Return the [x, y] coordinate for the center point of the cell that contains the specified text.  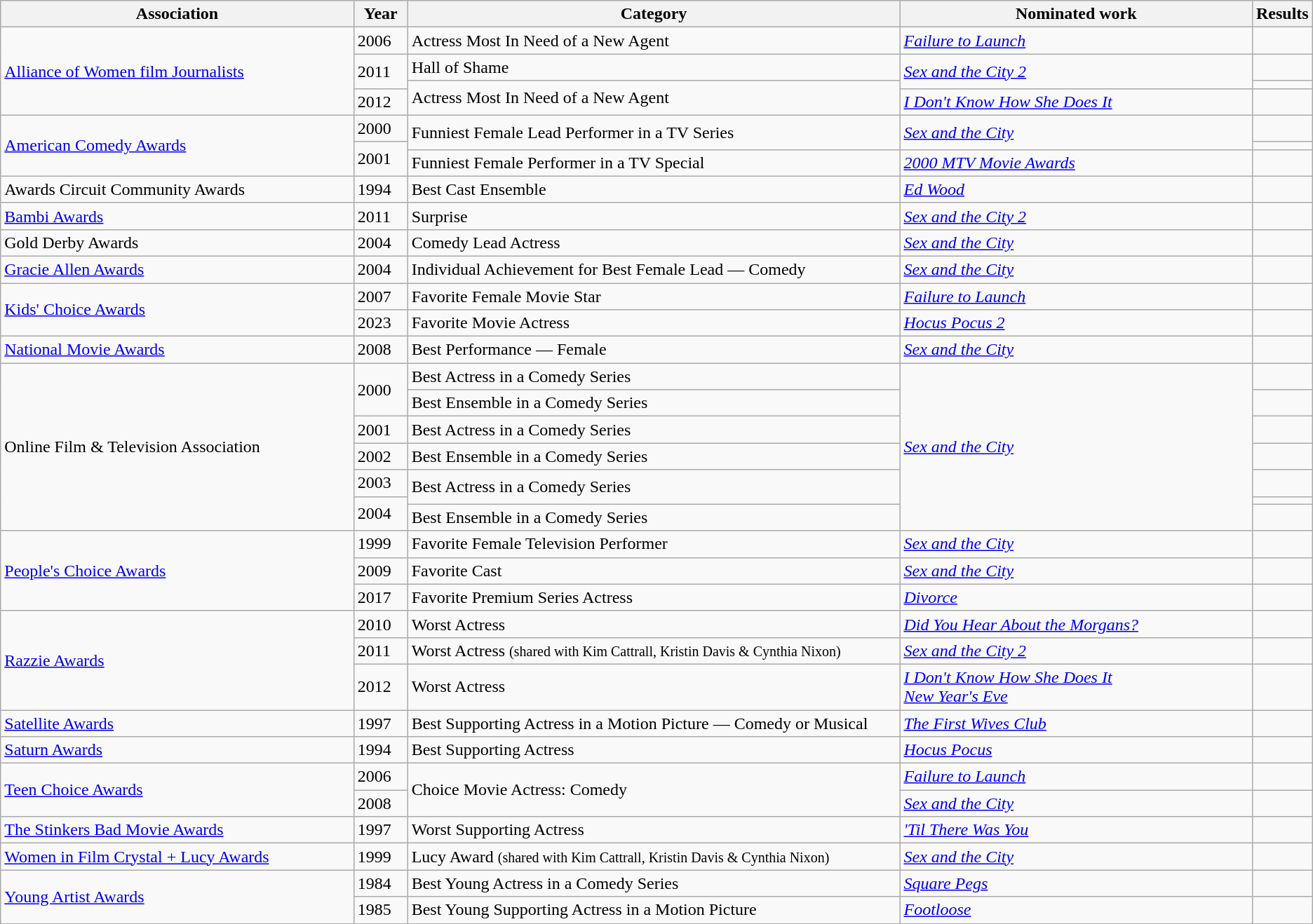
2003 [380, 483]
'Til There Was You [1076, 830]
Women in Film Crystal + Lucy Awards [177, 857]
1984 [380, 883]
Individual Achievement for Best Female Lead — Comedy [654, 269]
Nominated work [1076, 14]
Young Artist Awards [177, 897]
Teen Choice Awards [177, 790]
Divorce [1076, 597]
Favorite Premium Series Actress [654, 597]
2007 [380, 297]
Alliance of Women film Journalists [177, 72]
Bambi Awards [177, 216]
National Movie Awards [177, 350]
Saturn Awards [177, 750]
Favorite Movie Actress [654, 323]
2009 [380, 571]
Did You Hear About the Morgans? [1076, 624]
2010 [380, 624]
Best Young Supporting Actress in a Motion Picture [654, 910]
Kids' Choice Awards [177, 310]
Online Film & Television Association [177, 447]
Choice Movie Actress: Comedy [654, 790]
Gracie Allen Awards [177, 269]
Awards Circuit Community Awards [177, 189]
Year [380, 14]
Favorite Female Movie Star [654, 297]
Lucy Award (shared with Kim Cattrall, Kristin Davis & Cynthia Nixon) [654, 857]
American Comedy Awards [177, 146]
Satellite Awards [177, 723]
Surprise [654, 216]
I Don't Know How She Does It New Year's Eve [1076, 687]
Worst Actress (shared with Kim Cattrall, Kristin Davis & Cynthia Nixon) [654, 651]
Results [1282, 14]
Worst Supporting Actress [654, 830]
I Don't Know How She Does It [1076, 102]
Best Performance — Female [654, 350]
1985 [380, 910]
Funniest Female Performer in a TV Special [654, 163]
Favorite Cast [654, 571]
Footloose [1076, 910]
2002 [380, 456]
Square Pegs [1076, 883]
Funniest Female Lead Performer in a TV Series [654, 132]
2000 MTV Movie Awards [1076, 163]
2023 [380, 323]
Best Supporting Actress in a Motion Picture — Comedy or Musical [654, 723]
Razzie Awards [177, 660]
Hocus Pocus [1076, 750]
Best Supporting Actress [654, 750]
Category [654, 14]
Best Cast Ensemble [654, 189]
Ed Wood [1076, 189]
Gold Derby Awards [177, 243]
Hocus Pocus 2 [1076, 323]
Comedy Lead Actress [654, 243]
Association [177, 14]
Favorite Female Television Performer [654, 544]
2017 [380, 597]
The First Wives Club [1076, 723]
The Stinkers Bad Movie Awards [177, 830]
Best Young Actress in a Comedy Series [654, 883]
People's Choice Awards [177, 571]
Hall of Shame [654, 67]
